Search for the cell housing the specified text and yield its (x, y) center coordinate. 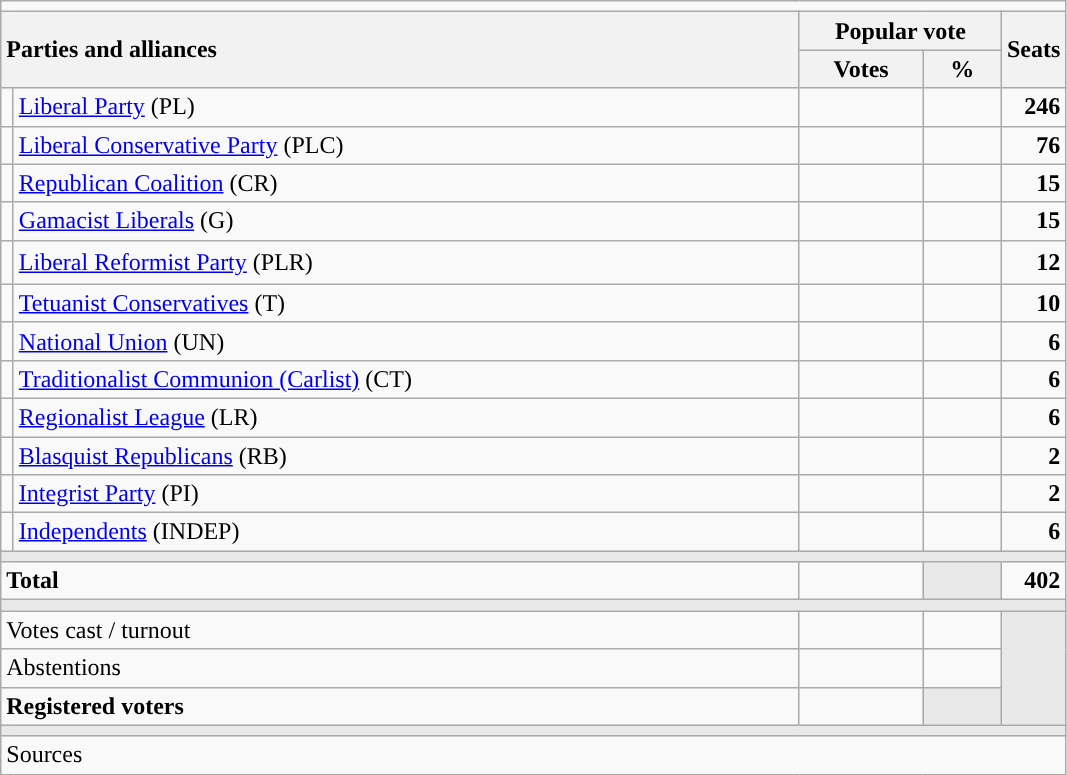
Blasquist Republicans (RB) (406, 455)
% (962, 69)
Registered voters (400, 706)
Independents (INDEP) (406, 532)
Seats (1033, 50)
Total (400, 581)
12 (1033, 262)
10 (1033, 303)
76 (1033, 145)
Republican Coalition (CR) (406, 183)
National Union (UN) (406, 341)
Votes (861, 69)
Gamacist Liberals (G) (406, 221)
Abstentions (400, 668)
246 (1033, 107)
Popular vote (900, 31)
Liberal Party (PL) (406, 107)
Parties and alliances (400, 50)
Liberal Reformist Party (PLR) (406, 262)
Liberal Conservative Party (PLC) (406, 145)
Traditionalist Communion (Carlist) (CT) (406, 379)
Tetuanist Conservatives (T) (406, 303)
Sources (534, 755)
Regionalist League (LR) (406, 417)
402 (1033, 581)
Integrist Party (PI) (406, 494)
Votes cast / turnout (400, 630)
